Capture the cell that displays the provided text and extract its (X, Y) central coordinate. 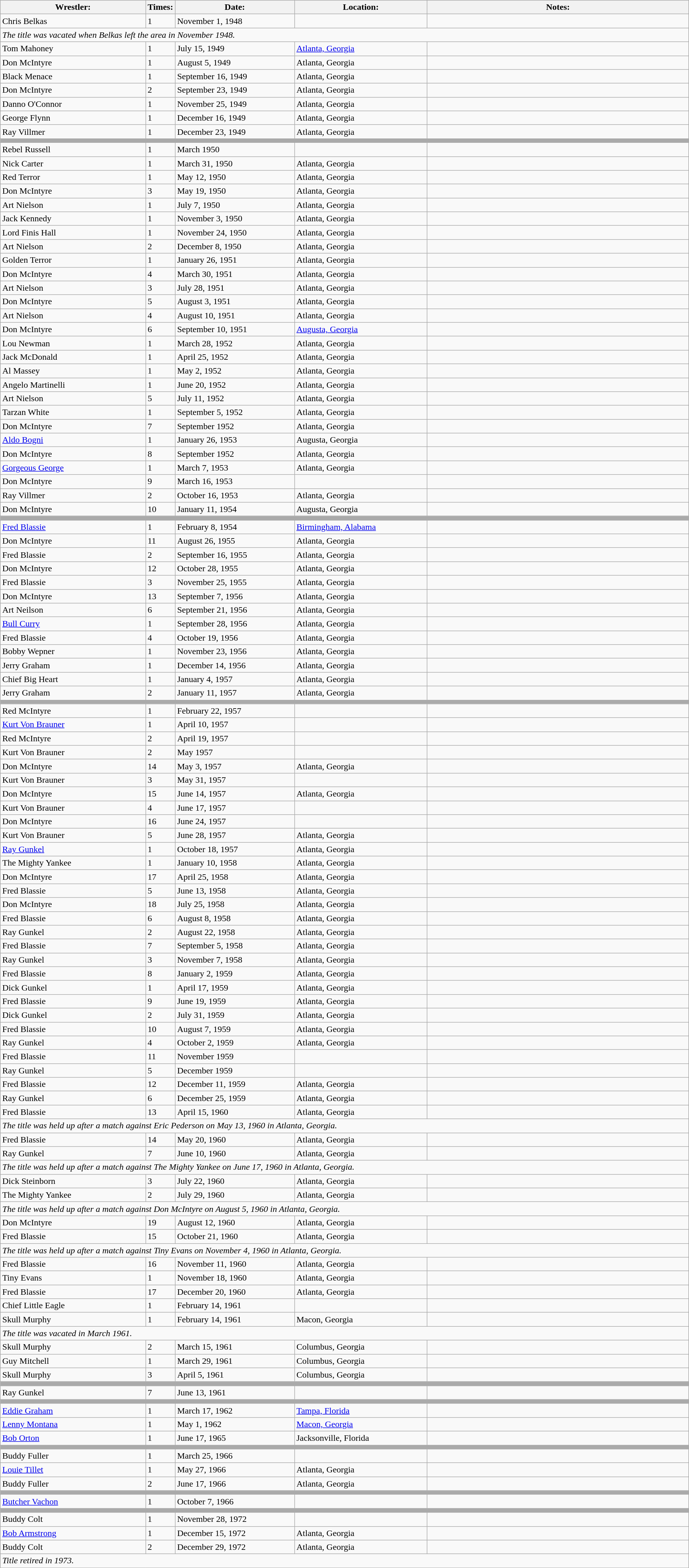
Chief Big Heart (73, 679)
August 10, 1951 (235, 315)
June 17, 1957 (235, 808)
March 7, 1953 (235, 468)
November 18, 1960 (235, 1278)
April 17, 1959 (235, 987)
May 3, 1957 (235, 766)
The title was held up after a match against Don McIntyre on August 5, 1960 in Atlanta, Georgia. (344, 1209)
November 3, 1950 (235, 219)
December 16, 1949 (235, 118)
December 8, 1950 (235, 246)
May 31, 1957 (235, 780)
Al Massey (73, 371)
June 20, 1952 (235, 385)
September 21, 1956 (235, 610)
Golden Terror (73, 260)
Dick Steinborn (73, 1181)
The title was held up after a match against Eric Pederson on May 13, 1960 in Atlanta, Georgia. (344, 1126)
June 28, 1957 (235, 835)
August 7, 1959 (235, 1029)
October 21, 1960 (235, 1236)
November 25, 1949 (235, 104)
Lenny Montana (73, 1424)
The title was held up after a match against The Mighty Yankee on June 17, 1960 in Atlanta, Georgia. (344, 1167)
The title was held up after a match against Tiny Evans on November 4, 1960 in Atlanta, Georgia. (344, 1250)
January 26, 1953 (235, 440)
Date: (235, 7)
July 11, 1952 (235, 399)
June 17, 1965 (235, 1438)
December 14, 1956 (235, 665)
August 8, 1958 (235, 918)
June 17, 1966 (235, 1484)
Tom Mahoney (73, 49)
May 19, 1950 (235, 191)
Nick Carter (73, 163)
July 7, 1950 (235, 205)
January 10, 1958 (235, 863)
Bull Curry (73, 624)
Gorgeous George (73, 468)
June 10, 1960 (235, 1153)
October 7, 1966 (235, 1502)
November 7, 1958 (235, 960)
Bob Orton (73, 1438)
Louie Tillet (73, 1470)
November 11, 1960 (235, 1264)
July 25, 1958 (235, 904)
September 28, 1956 (235, 624)
December 1959 (235, 1071)
April 19, 1957 (235, 738)
Tarzan White (73, 412)
August 22, 1958 (235, 932)
Jack Kennedy (73, 219)
September 10, 1951 (235, 329)
Tiny Evans (73, 1278)
October 19, 1956 (235, 638)
May 2, 1952 (235, 371)
Danno O'Connor (73, 104)
Red Terror (73, 177)
November 1, 1948 (235, 21)
August 5, 1949 (235, 63)
October 28, 1955 (235, 568)
June 19, 1959 (235, 1001)
April 25, 1958 (235, 877)
Notes: (558, 7)
August 26, 1955 (235, 541)
October 18, 1957 (235, 849)
Angelo Martinelli (73, 385)
April 10, 1957 (235, 725)
Black Menace (73, 76)
Art Neilson (73, 610)
March 1950 (235, 149)
April 5, 1961 (235, 1375)
Eddie Graham (73, 1410)
February 22, 1957 (235, 711)
October 2, 1959 (235, 1043)
Birmingham, Alabama (360, 527)
Aldo Bogni (73, 440)
July 28, 1951 (235, 288)
May 12, 1950 (235, 177)
Chris Belkas (73, 21)
Tampa, Florida (360, 1410)
September 23, 1949 (235, 90)
March 30, 1951 (235, 274)
June 13, 1961 (235, 1392)
June 13, 1958 (235, 891)
June 24, 1957 (235, 822)
May 1, 1962 (235, 1424)
Bobby Wepner (73, 652)
September 16, 1949 (235, 76)
March 17, 1962 (235, 1410)
December 11, 1959 (235, 1084)
October 16, 1953 (235, 495)
November 24, 1950 (235, 233)
Wrestler: (73, 7)
June 14, 1957 (235, 794)
January 4, 1957 (235, 679)
March 29, 1961 (235, 1361)
January 26, 1951 (235, 260)
Jack McDonald (73, 357)
Rebel Russell (73, 149)
May 20, 1960 (235, 1140)
July 15, 1949 (235, 49)
March 31, 1950 (235, 163)
19 (161, 1222)
September 5, 1958 (235, 946)
May 27, 1966 (235, 1470)
March 28, 1952 (235, 343)
November 23, 1956 (235, 652)
January 2, 1959 (235, 974)
Butcher Vachon (73, 1502)
March 25, 1966 (235, 1456)
December 15, 1972 (235, 1533)
January 11, 1954 (235, 509)
The title was vacated in March 1961. (344, 1333)
August 12, 1960 (235, 1222)
Lord Finis Hall (73, 233)
November 25, 1955 (235, 582)
March 15, 1961 (235, 1347)
Chief Little Eagle (73, 1306)
January 11, 1957 (235, 693)
September 7, 1956 (235, 596)
Lou Newman (73, 343)
July 31, 1959 (235, 1015)
April 25, 1952 (235, 357)
March 16, 1953 (235, 481)
September 16, 1955 (235, 555)
May 1957 (235, 752)
The title was vacated when Belkas left the area in November 1948. (344, 35)
November 28, 1972 (235, 1519)
18 (161, 904)
December 29, 1972 (235, 1547)
December 23, 1949 (235, 132)
Bob Armstrong (73, 1533)
George Flynn (73, 118)
July 29, 1960 (235, 1195)
Guy Mitchell (73, 1361)
February 8, 1954 (235, 527)
August 3, 1951 (235, 302)
December 20, 1960 (235, 1292)
September 5, 1952 (235, 412)
December 25, 1959 (235, 1098)
July 22, 1960 (235, 1181)
Location: (360, 7)
April 15, 1960 (235, 1112)
November 1959 (235, 1057)
Title retired in 1973. (344, 1561)
Times: (161, 7)
Jacksonville, Florida (360, 1438)
